Output the [X, Y] coordinate of the center of the cell containing the given text.  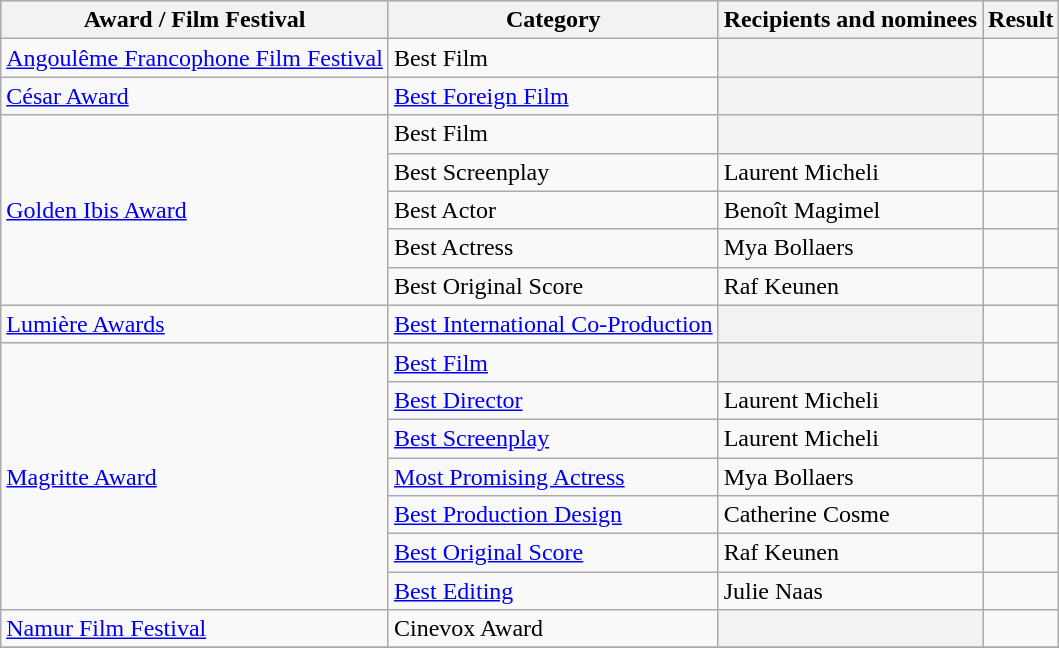
Benoît Magimel [850, 210]
Cinevox Award [553, 629]
César Award [195, 96]
Award / Film Festival [195, 20]
Magritte Award [195, 476]
Golden Ibis Award [195, 210]
Best Actress [553, 248]
Lumière Awards [195, 324]
Catherine Cosme [850, 515]
Result [1021, 20]
Category [553, 20]
Recipients and nominees [850, 20]
Best Director [553, 400]
Julie Naas [850, 591]
Best Foreign Film [553, 96]
Most Promising Actress [553, 477]
Best International Co-Production [553, 324]
Best Production Design [553, 515]
Angoulême Francophone Film Festival [195, 58]
Best Editing [553, 591]
Best Actor [553, 210]
Namur Film Festival [195, 629]
